For the text-containing cell, return its midpoint in (x, y) coordinate format. 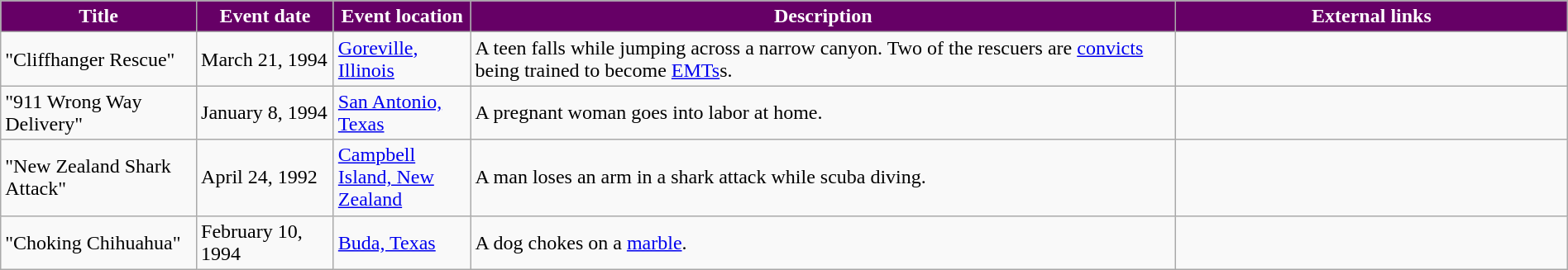
Event location (402, 17)
Event date (265, 17)
Buda, Texas (402, 243)
Description (824, 17)
January 8, 1994 (265, 112)
April 24, 1992 (265, 178)
San Antonio, Texas (402, 112)
"911 Wrong Way Delivery" (99, 112)
External links (1372, 17)
A man loses an arm in a shark attack while scuba diving. (824, 178)
Goreville, Illinois (402, 59)
"Choking Chihuahua" (99, 243)
March 21, 1994 (265, 59)
A pregnant woman goes into labor at home. (824, 112)
"Cliffhanger Rescue" (99, 59)
A dog chokes on a marble. (824, 243)
"New Zealand Shark Attack" (99, 178)
A teen falls while jumping across a narrow canyon. Two of the rescuers are convicts being trained to become EMTss. (824, 59)
February 10, 1994 (265, 243)
Title (99, 17)
Campbell Island, New Zealand (402, 178)
